Scan for the cell matching the given text and deliver its [x, y] coordinate at center. 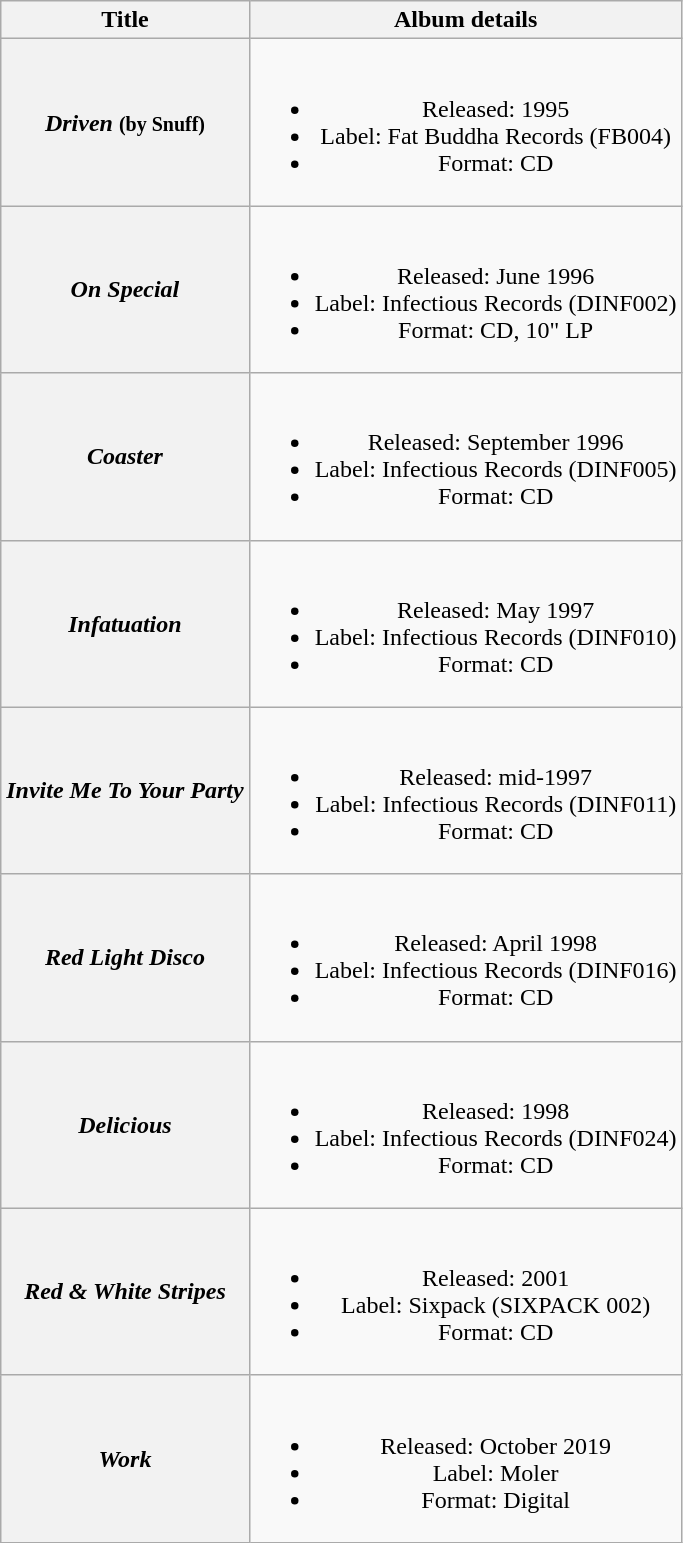
Invite Me To Your Party [125, 790]
On Special [125, 290]
Work [125, 1458]
Title [125, 20]
Released: October 2019Label: MolerFormat: Digital [466, 1458]
Red Light Disco [125, 958]
Album details [466, 20]
Delicious [125, 1124]
Coaster [125, 456]
Infatuation [125, 624]
Driven (by Snuff) [125, 122]
Released: 2001Label: Sixpack (SIXPACK 002)Format: CD [466, 1292]
Released: 1995Label: Fat Buddha Records (FB004)Format: CD [466, 122]
Released: April 1998Label: Infectious Records (DINF016)Format: CD [466, 958]
Released: June 1996Label: Infectious Records (DINF002)Format: CD, 10" LP [466, 290]
Released: May 1997Label: Infectious Records (DINF010)Format: CD [466, 624]
Released: September 1996Label: Infectious Records (DINF005)Format: CD [466, 456]
Red & White Stripes [125, 1292]
Released: 1998Label: Infectious Records (DINF024)Format: CD [466, 1124]
Released: mid-1997Label: Infectious Records (DINF011)Format: CD [466, 790]
